Pinpoint the cell where the given text exists, returning its [x, y] midpoint coordinate. 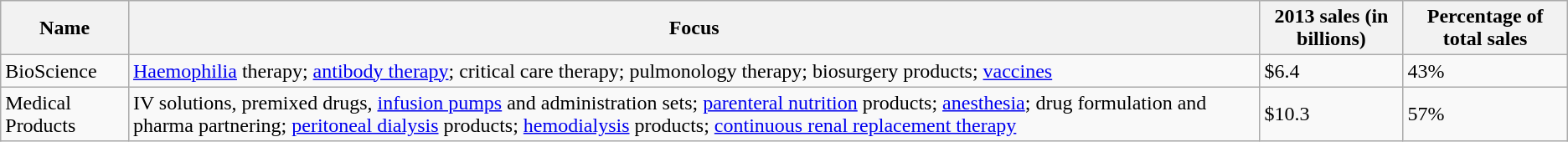
Name [65, 28]
2013 sales (in billions) [1332, 28]
Haemophilia therapy; antibody therapy; critical care therapy; pulmonology therapy; biosurgery products; vaccines [694, 71]
BioScience [65, 71]
43% [1485, 71]
Medical Products [65, 114]
57% [1485, 114]
$6.4 [1332, 71]
Percentage of total sales [1485, 28]
$10.3 [1332, 114]
Focus [694, 28]
